Return the (X, Y) coordinate for the center point of the cell that contains the specified text.  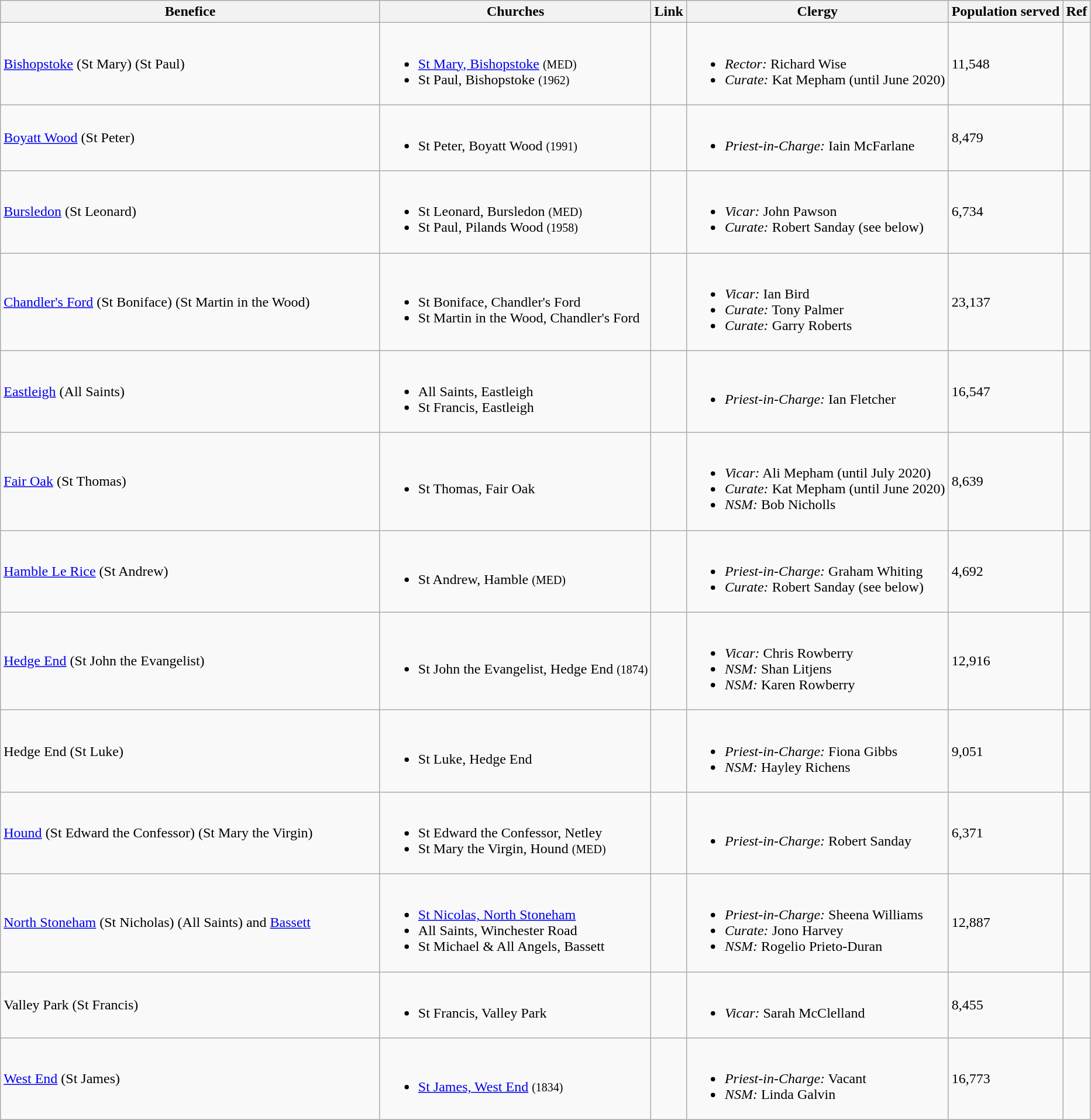
All Saints, EastleighSt Francis, Eastleigh (515, 391)
Benefice (191, 12)
12,887 (1006, 922)
Boyatt Wood (St Peter) (191, 138)
Hedge End (St Luke) (191, 751)
St Luke, Hedge End (515, 751)
Link (669, 12)
Hound (St Edward the Confessor) (St Mary the Virgin) (191, 833)
Clergy (817, 12)
8,639 (1006, 481)
11,548 (1006, 64)
North Stoneham (St Nicholas) (All Saints) and Bassett (191, 922)
Vicar: Sarah McClelland (817, 1004)
West End (St James) (191, 1079)
St Leonard, Bursledon (MED)St Paul, Pilands Wood (1958) (515, 212)
Fair Oak (St Thomas) (191, 481)
Ref (1076, 12)
Vicar: John PawsonCurate: Robert Sanday (see below) (817, 212)
Eastleigh (All Saints) (191, 391)
8,479 (1006, 138)
St Thomas, Fair Oak (515, 481)
Rector: Richard WiseCurate: Kat Mepham (until June 2020) (817, 64)
Vicar: Chris RowberryNSM: Shan LitjensNSM: Karen Rowberry (817, 661)
Hedge End (St John the Evangelist) (191, 661)
St John the Evangelist, Hedge End (1874) (515, 661)
St Edward the Confessor, NetleySt Mary the Virgin, Hound (MED) (515, 833)
Priest-in-Charge: Sheena WilliamsCurate: Jono HarveyNSM: Rogelio Prieto-Duran (817, 922)
St Boniface, Chandler's FordSt Martin in the Wood, Chandler's Ford (515, 302)
St James, West End (1834) (515, 1079)
Chandler's Ford (St Boniface) (St Martin in the Wood) (191, 302)
12,916 (1006, 661)
16,547 (1006, 391)
Priest-in-Charge: VacantNSM: Linda Galvin (817, 1079)
Priest-in-Charge: Ian Fletcher (817, 391)
Bishopstoke (St Mary) (St Paul) (191, 64)
St Francis, Valley Park (515, 1004)
6,734 (1006, 212)
8,455 (1006, 1004)
Priest-in-Charge: Iain McFarlane (817, 138)
6,371 (1006, 833)
Bursledon (St Leonard) (191, 212)
Valley Park (St Francis) (191, 1004)
Priest-in-Charge: Graham WhitingCurate: Robert Sanday (see below) (817, 571)
Vicar: Ian BirdCurate: Tony PalmerCurate: Garry Roberts (817, 302)
Priest-in-Charge: Robert Sanday (817, 833)
Hamble Le Rice (St Andrew) (191, 571)
Churches (515, 12)
23,137 (1006, 302)
4,692 (1006, 571)
16,773 (1006, 1079)
9,051 (1006, 751)
Vicar: Ali Mepham (until July 2020)Curate: Kat Mepham (until June 2020)NSM: Bob Nicholls (817, 481)
St Mary, Bishopstoke (MED)St Paul, Bishopstoke (1962) (515, 64)
St Nicolas, North StonehamAll Saints, Winchester RoadSt Michael & All Angels, Bassett (515, 922)
Priest-in-Charge: Fiona GibbsNSM: Hayley Richens (817, 751)
St Andrew, Hamble (MED) (515, 571)
Population served (1006, 12)
St Peter, Boyatt Wood (1991) (515, 138)
